Identify which cell holds the provided text, then report its (X, Y) central coordinate. 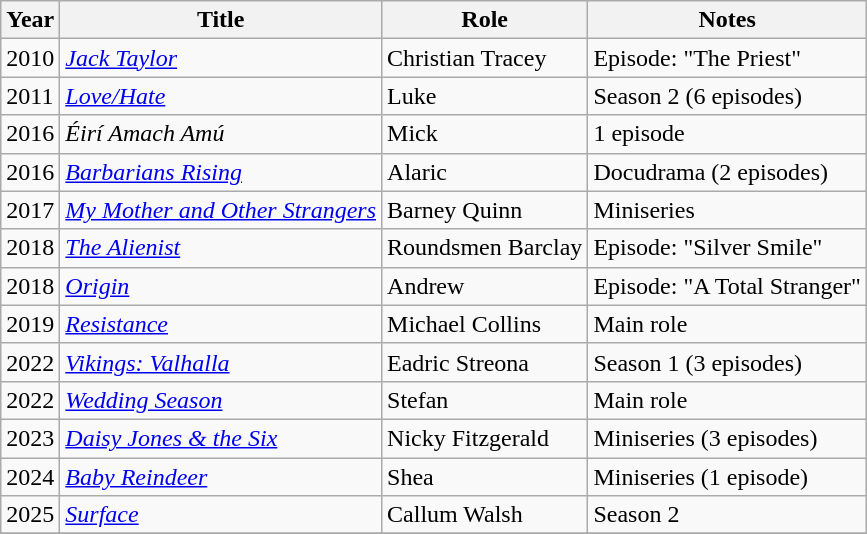
Nicky Fitzgerald (485, 438)
Episode: "A Total Stranger" (728, 286)
Andrew (485, 286)
Season 2 (728, 515)
Baby Reindeer (221, 477)
My Mother and Other Strangers (221, 210)
2017 (30, 210)
Jack Taylor (221, 58)
Michael Collins (485, 324)
Christian Tracey (485, 58)
Alaric (485, 172)
Daisy Jones & the Six (221, 438)
Barney Quinn (485, 210)
Callum Walsh (485, 515)
Shea (485, 477)
Mick (485, 134)
Title (221, 20)
Wedding Season (221, 400)
Miniseries (1 episode) (728, 477)
Surface (221, 515)
2023 (30, 438)
Vikings: Valhalla (221, 362)
Roundsmen Barclay (485, 248)
Role (485, 20)
2025 (30, 515)
Barbarians Rising (221, 172)
Season 1 (3 episodes) (728, 362)
Origin (221, 286)
Episode: "Silver Smile" (728, 248)
1 episode (728, 134)
Eadric Streona (485, 362)
Luke (485, 96)
Éirí Amach Amú (221, 134)
2011 (30, 96)
Docudrama (2 episodes) (728, 172)
2024 (30, 477)
Notes (728, 20)
Love/Hate (221, 96)
2010 (30, 58)
Resistance (221, 324)
Episode: "The Priest" (728, 58)
Year (30, 20)
Miniseries (728, 210)
2019 (30, 324)
Stefan (485, 400)
Miniseries (3 episodes) (728, 438)
Season 2 (6 episodes) (728, 96)
The Alienist (221, 248)
